Extract the [X, Y] coordinate from the center of the cell holding the provided text.  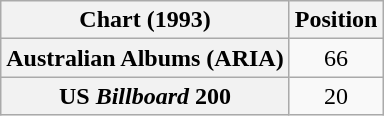
Australian Albums (ARIA) [145, 58]
US Billboard 200 [145, 96]
66 [336, 58]
Position [336, 20]
20 [336, 96]
Chart (1993) [145, 20]
